Capture the cell that displays the provided text and extract its [X, Y] central coordinate. 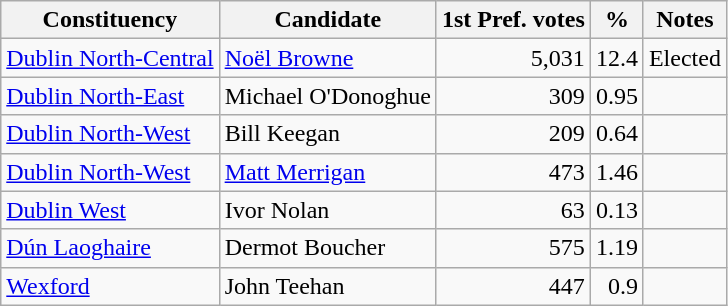
Ivor Nolan [328, 210]
1st Pref. votes [513, 20]
Matt Merrigan [328, 172]
Dublin North-East [110, 96]
Dublin North-Central [110, 58]
Wexford [110, 286]
Noël Browne [328, 58]
Bill Keegan [328, 134]
Dublin West [110, 210]
0.95 [616, 96]
1.46 [616, 172]
63 [513, 210]
0.9 [616, 286]
575 [513, 248]
1.19 [616, 248]
309 [513, 96]
473 [513, 172]
Elected [684, 58]
Dermot Boucher [328, 248]
% [616, 20]
209 [513, 134]
0.64 [616, 134]
Dún Laoghaire [110, 248]
Candidate [328, 20]
Notes [684, 20]
Constituency [110, 20]
Michael O'Donoghue [328, 96]
447 [513, 286]
0.13 [616, 210]
12.4 [616, 58]
John Teehan [328, 286]
5,031 [513, 58]
